Return [X, Y] of the center of cell containing provided text 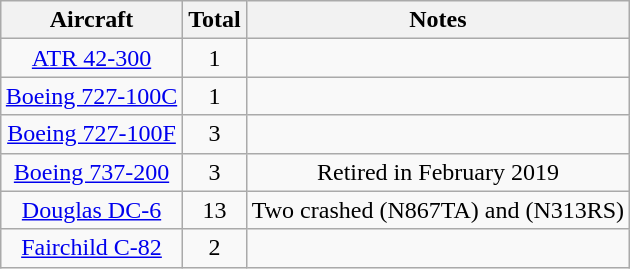
Notes [438, 20]
2 [215, 248]
Boeing 737-200 [91, 172]
13 [215, 210]
Aircraft [91, 20]
Boeing 727-100C [91, 96]
Retired in February 2019 [438, 172]
Douglas DC-6 [91, 210]
Boeing 727-100F [91, 134]
Total [215, 20]
Fairchild C-82 [91, 248]
ATR 42-300 [91, 58]
Two crashed (N867TA) and (N313RS) [438, 210]
